For the text-containing cell, return its midpoint in [x, y] coordinate format. 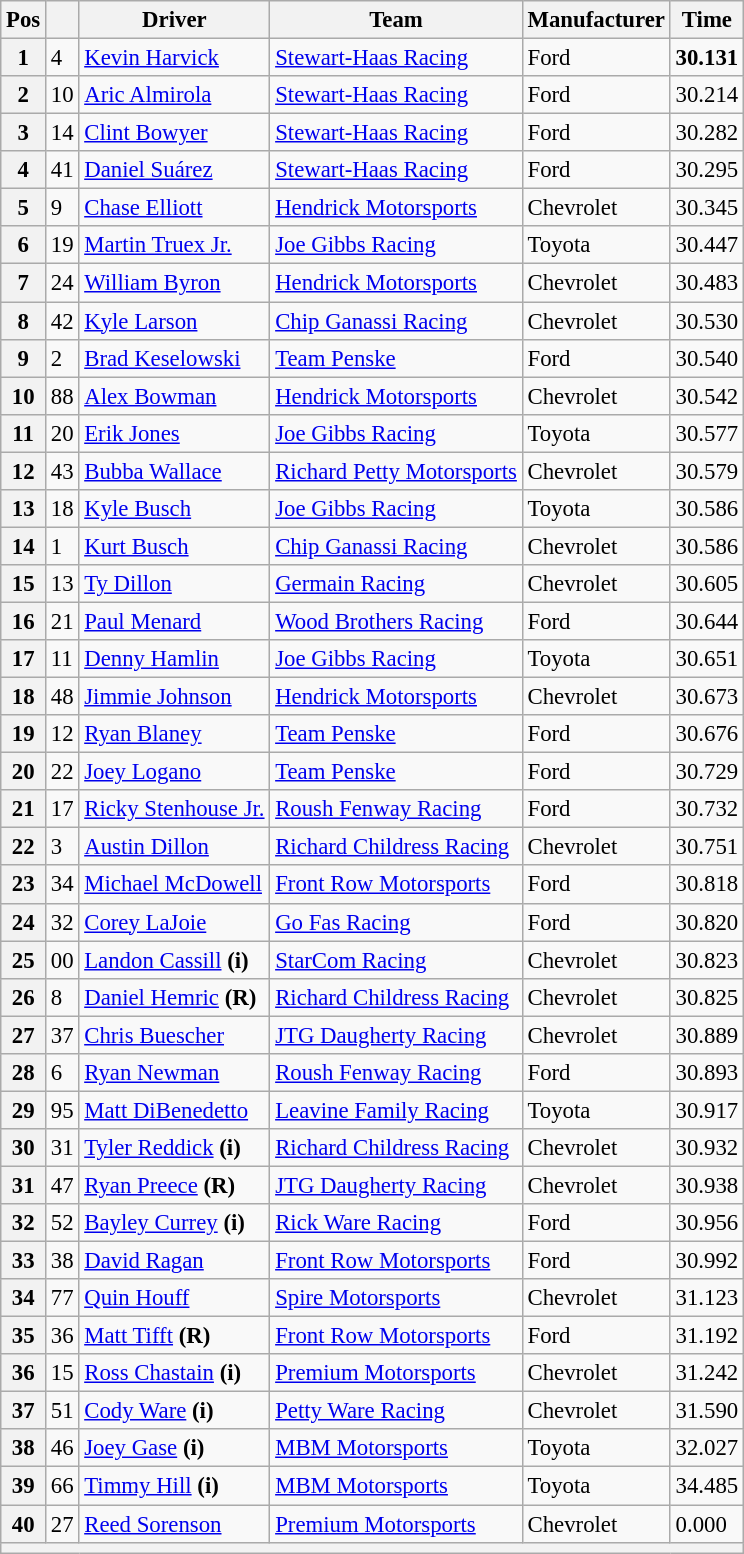
30.825 [706, 997]
47 [62, 1185]
30.345 [706, 208]
StarCom Racing [396, 960]
30.820 [706, 922]
31.242 [706, 1373]
Kurt Busch [174, 546]
Alex Bowman [174, 396]
Timmy Hill (i) [174, 1486]
30.917 [706, 1110]
Corey LaJoie [174, 922]
0.000 [706, 1524]
35 [24, 1336]
42 [62, 321]
Ryan Newman [174, 1073]
25 [24, 960]
26 [24, 997]
30.751 [706, 847]
30.729 [706, 772]
Ty Dillon [174, 584]
30.295 [706, 170]
32.027 [706, 1449]
30.893 [706, 1073]
Ryan Blaney [174, 734]
Driver [174, 20]
30.579 [706, 471]
39 [24, 1486]
30.131 [706, 58]
41 [62, 170]
30.938 [706, 1185]
30 [24, 1148]
Cody Ware (i) [174, 1411]
30.889 [706, 1035]
30.542 [706, 396]
30.530 [706, 321]
30.932 [706, 1148]
30.644 [706, 621]
66 [62, 1486]
28 [24, 1073]
34.485 [706, 1486]
33 [24, 1261]
Kyle Larson [174, 321]
88 [62, 396]
Joey Logano [174, 772]
Team [396, 20]
Kyle Busch [174, 509]
30.577 [706, 433]
Time [706, 20]
30.540 [706, 358]
Rick Ware Racing [396, 1223]
Erik Jones [174, 433]
Manufacturer [596, 20]
Matt DiBenedetto [174, 1110]
77 [62, 1298]
31.590 [706, 1411]
30.823 [706, 960]
Ross Chastain (i) [174, 1373]
30.818 [706, 885]
Chase Elliott [174, 208]
Pos [24, 20]
5 [24, 208]
51 [62, 1411]
30.483 [706, 283]
Aric Almirola [174, 95]
Brad Keselowski [174, 358]
Bayley Currey (i) [174, 1223]
Chris Buescher [174, 1035]
23 [24, 885]
Tyler Reddick (i) [174, 1148]
16 [24, 621]
David Ragan [174, 1261]
Austin Dillon [174, 847]
William Byron [174, 283]
Joey Gase (i) [174, 1449]
Ryan Preece (R) [174, 1185]
Quin Houff [174, 1298]
7 [24, 283]
43 [62, 471]
48 [62, 697]
30.214 [706, 95]
Daniel Suárez [174, 170]
Leavine Family Racing [396, 1110]
30.447 [706, 245]
Michael McDowell [174, 885]
Germain Racing [396, 584]
Richard Petty Motorsports [396, 471]
Martin Truex Jr. [174, 245]
Spire Motorsports [396, 1298]
30.651 [706, 659]
Petty Ware Racing [396, 1411]
30.673 [706, 697]
30.282 [706, 133]
Bubba Wallace [174, 471]
30.676 [706, 734]
Paul Menard [174, 621]
Matt Tifft (R) [174, 1336]
30.732 [706, 809]
40 [24, 1524]
Denny Hamlin [174, 659]
Wood Brothers Racing [396, 621]
31.192 [706, 1336]
Jimmie Johnson [174, 697]
30.956 [706, 1223]
30.605 [706, 584]
Landon Cassill (i) [174, 960]
Clint Bowyer [174, 133]
31.123 [706, 1298]
Daniel Hemric (R) [174, 997]
Ricky Stenhouse Jr. [174, 809]
Go Fas Racing [396, 922]
52 [62, 1223]
Kevin Harvick [174, 58]
00 [62, 960]
Reed Sorenson [174, 1524]
29 [24, 1110]
95 [62, 1110]
30.992 [706, 1261]
46 [62, 1449]
